Pinpoint the cell where the given text exists, returning its [X, Y] midpoint coordinate. 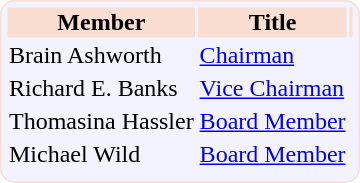
Member [102, 23]
Brain Ashworth [102, 55]
Richard E. Banks [102, 89]
Chairman [272, 55]
Michael Wild [102, 155]
Title [272, 23]
Vice Chairman [272, 89]
Thomasina Hassler [102, 121]
